Determine the [x, y] coordinate at the center of the cell enclosing the given text.  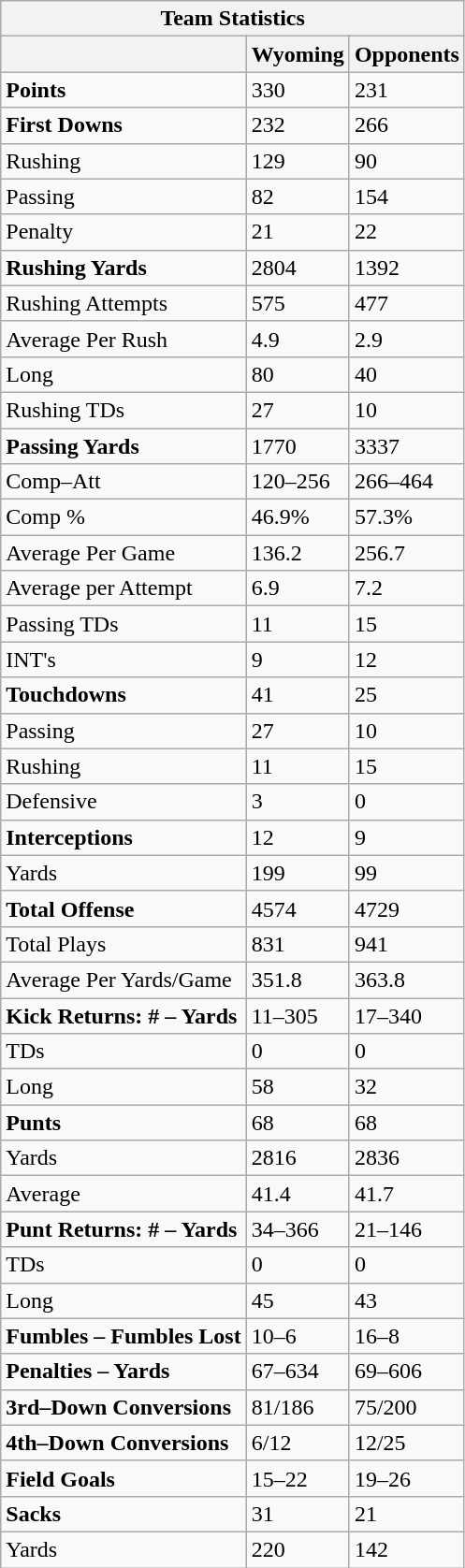
Defensive [124, 802]
Total Offense [124, 908]
2816 [298, 1158]
Rushing TDs [124, 410]
Passing TDs [124, 624]
80 [298, 374]
Team Statistics [233, 19]
99 [406, 873]
81/186 [298, 1407]
15–22 [298, 1478]
575 [298, 303]
Fumbles – Fumbles Lost [124, 1336]
3rd–Down Conversions [124, 1407]
Penalty [124, 232]
25 [406, 695]
41.7 [406, 1194]
3 [298, 802]
46.9% [298, 517]
41.4 [298, 1194]
58 [298, 1087]
57.3% [406, 517]
142 [406, 1549]
67–634 [298, 1372]
477 [406, 303]
69–606 [406, 1372]
Rushing Yards [124, 268]
90 [406, 161]
Points [124, 90]
Kick Returns: # – Yards [124, 1015]
Total Plays [124, 944]
2.9 [406, 339]
21–146 [406, 1229]
Touchdowns [124, 695]
Comp–Att [124, 482]
154 [406, 196]
19–26 [406, 1478]
351.8 [298, 980]
6/12 [298, 1443]
3337 [406, 446]
41 [298, 695]
Rushing Attempts [124, 303]
Sacks [124, 1514]
4574 [298, 908]
22 [406, 232]
Average Per Game [124, 553]
45 [298, 1300]
Passing Yards [124, 446]
10–6 [298, 1336]
Punt Returns: # – Yards [124, 1229]
17–340 [406, 1015]
363.8 [406, 980]
136.2 [298, 553]
4729 [406, 908]
4.9 [298, 339]
11–305 [298, 1015]
266–464 [406, 482]
120–256 [298, 482]
Comp % [124, 517]
831 [298, 944]
Average Per Yards/Game [124, 980]
2836 [406, 1158]
1770 [298, 446]
Penalties – Yards [124, 1372]
Average [124, 1194]
82 [298, 196]
6.9 [298, 588]
330 [298, 90]
199 [298, 873]
40 [406, 374]
First Downs [124, 125]
16–8 [406, 1336]
Field Goals [124, 1478]
Wyoming [298, 54]
34–366 [298, 1229]
1392 [406, 268]
129 [298, 161]
4th–Down Conversions [124, 1443]
31 [298, 1514]
INT's [124, 660]
232 [298, 125]
220 [298, 1549]
Interceptions [124, 837]
Average per Attempt [124, 588]
256.7 [406, 553]
Punts [124, 1123]
231 [406, 90]
2804 [298, 268]
266 [406, 125]
7.2 [406, 588]
32 [406, 1087]
75/200 [406, 1407]
Opponents [406, 54]
Average Per Rush [124, 339]
941 [406, 944]
12/25 [406, 1443]
43 [406, 1300]
